For the text-containing cell, return its midpoint in [x, y] coordinate format. 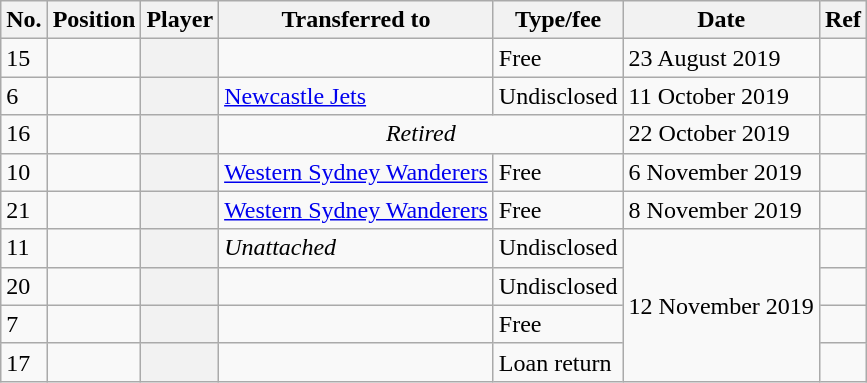
Loan return [558, 362]
20 [24, 286]
12 November 2019 [721, 305]
11 [24, 248]
6 [24, 96]
10 [24, 172]
Unattached [356, 248]
11 October 2019 [721, 96]
17 [24, 362]
Date [721, 20]
7 [24, 324]
15 [24, 58]
Position [94, 20]
6 November 2019 [721, 172]
22 October 2019 [721, 134]
21 [24, 210]
Retired [421, 134]
Player [180, 20]
23 August 2019 [721, 58]
8 November 2019 [721, 210]
Ref [842, 20]
Type/fee [558, 20]
Newcastle Jets [356, 96]
16 [24, 134]
No. [24, 20]
Transferred to [356, 20]
